Extract the (x, y) coordinate from the center of the cell holding the provided text.  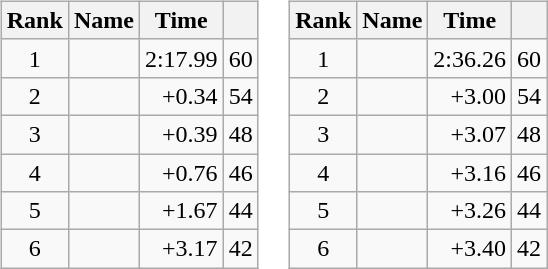
+3.07 (470, 134)
+3.26 (470, 211)
+3.17 (181, 249)
+3.16 (470, 173)
+3.00 (470, 96)
+0.34 (181, 96)
2:36.26 (470, 58)
2:17.99 (181, 58)
+1.67 (181, 211)
+3.40 (470, 249)
+0.39 (181, 134)
+0.76 (181, 173)
